Identify which cell holds the provided text, then report its (x, y) central coordinate. 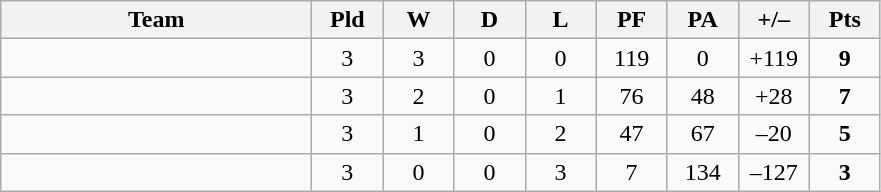
–127 (774, 172)
+/– (774, 20)
48 (702, 96)
67 (702, 134)
Team (156, 20)
134 (702, 172)
W (418, 20)
47 (632, 134)
119 (632, 58)
+119 (774, 58)
–20 (774, 134)
+28 (774, 96)
D (490, 20)
PF (632, 20)
PA (702, 20)
Pld (348, 20)
Pts (844, 20)
L (560, 20)
9 (844, 58)
76 (632, 96)
5 (844, 134)
